Return the [x, y] coordinate for the center point of the cell that contains the specified text.  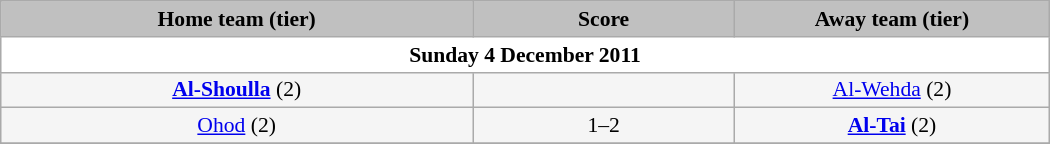
Al-Tai (2) [892, 126]
Al-Wehda (2) [892, 90]
Score [604, 19]
Al-Shoulla (2) [237, 90]
Away team (tier) [892, 19]
Home team (tier) [237, 19]
1–2 [604, 126]
Ohod (2) [237, 126]
Sunday 4 December 2011 [525, 55]
